Find where the given text appears and provide that cell's center as [X, Y] coordinate. 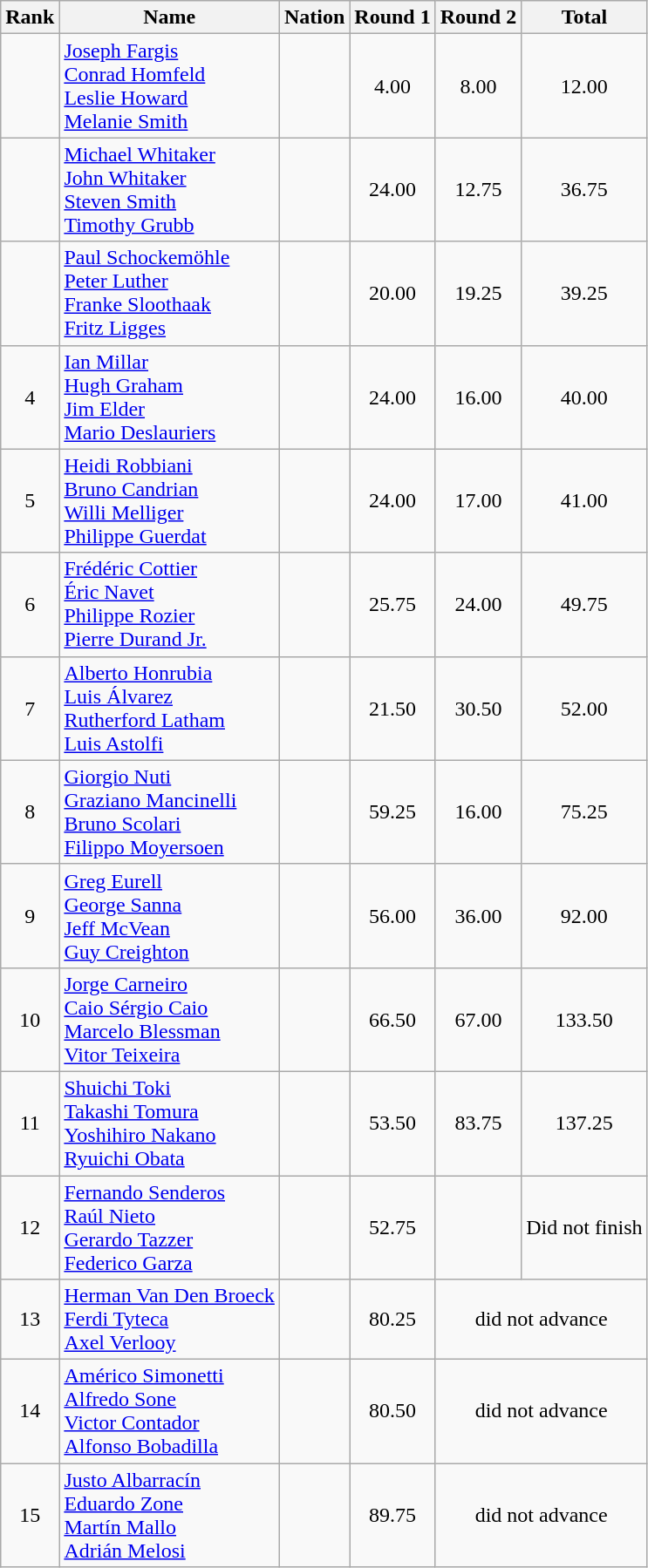
6 [30, 605]
39.25 [584, 293]
Frédéric CottierÉric NavetPhilippe RozierPierre Durand Jr. [169, 605]
53.50 [392, 1123]
Joseph FargisConrad HomfeldLeslie HowardMelanie Smith [169, 85]
Alberto HonrubiaLuis ÁlvarezRutherford LathamLuis Astolfi [169, 708]
25.75 [392, 605]
137.25 [584, 1123]
Rank [30, 17]
Round 2 [478, 17]
Greg EurellGeorge SannaJeff McVeanGuy Creighton [169, 915]
12.00 [584, 85]
67.00 [478, 1020]
66.50 [392, 1020]
80.25 [392, 1320]
13 [30, 1320]
36.00 [478, 915]
52.75 [392, 1227]
36.75 [584, 190]
49.75 [584, 605]
Herman Van Den BroeckFerdi TytecaAxel Verlooy [169, 1320]
21.50 [392, 708]
41.00 [584, 500]
92.00 [584, 915]
Total [584, 17]
8 [30, 812]
12.75 [478, 190]
7 [30, 708]
Round 1 [392, 17]
Michael WhitakerJohn WhitakerSteven SmithTimothy Grubb [169, 190]
12 [30, 1227]
Fernando SenderosRaúl NietoGerardo TazzerFederico Garza [169, 1227]
15 [30, 1515]
83.75 [478, 1123]
4 [30, 397]
14 [30, 1412]
Nation [314, 17]
Giorgio NutiGraziano MancinelliBruno ScolariFilippo Moyersoen [169, 812]
4.00 [392, 85]
Shuichi TokiTakashi TomuraYoshihiro NakanoRyuichi Obata [169, 1123]
Ian MillarHugh GrahamJim ElderMario Deslauriers [169, 397]
Américo SimonettiAlfredo SoneVictor ContadorAlfonso Bobadilla [169, 1412]
17.00 [478, 500]
Paul SchockemöhlePeter LutherFranke SloothaakFritz Ligges [169, 293]
10 [30, 1020]
Heidi RobbianiBruno CandrianWilli MelligerPhilippe Guerdat [169, 500]
30.50 [478, 708]
Jorge CarneiroCaio Sérgio CaioMarcelo BlessmanVitor Teixeira [169, 1020]
40.00 [584, 397]
80.50 [392, 1412]
Justo AlbarracínEduardo ZoneMartín MalloAdrián Melosi [169, 1515]
19.25 [478, 293]
Name [169, 17]
56.00 [392, 915]
89.75 [392, 1515]
59.25 [392, 812]
52.00 [584, 708]
11 [30, 1123]
Did not finish [584, 1227]
8.00 [478, 85]
133.50 [584, 1020]
5 [30, 500]
9 [30, 915]
75.25 [584, 812]
20.00 [392, 293]
